Provide the [X, Y] coordinate of the cell's center where the given text is located.  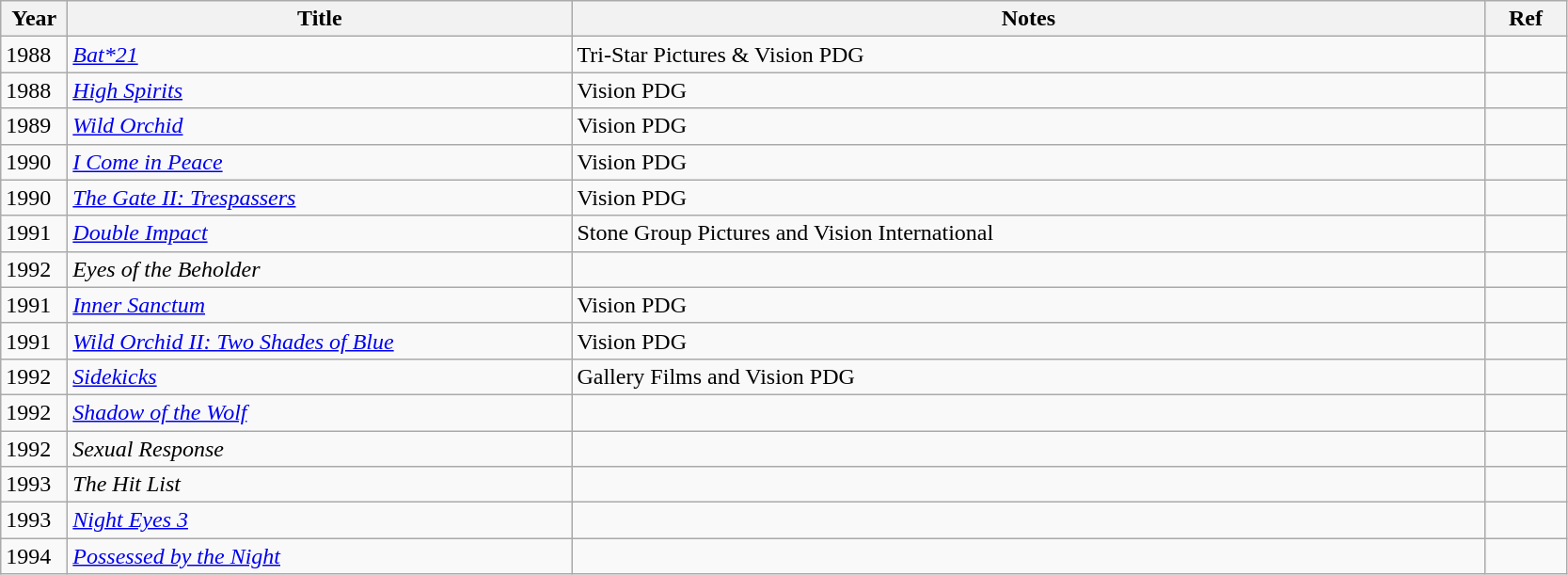
Possessed by the Night [320, 556]
Eyes of the Beholder [320, 269]
1994 [34, 556]
Tri-Star Pictures & Vision PDG [1029, 55]
Double Impact [320, 233]
Inner Sanctum [320, 305]
Night Eyes 3 [320, 520]
1989 [34, 126]
High Spirits [320, 90]
Wild Orchid II: Two Shades of Blue [320, 341]
Gallery Films and Vision PDG [1029, 376]
Notes [1029, 19]
I Come in Peace [320, 162]
Sexual Response [320, 449]
Ref [1526, 19]
Stone Group Pictures and Vision International [1029, 233]
Sidekicks [320, 376]
Shadow of the Wolf [320, 412]
Wild Orchid [320, 126]
Bat*21 [320, 55]
The Gate II: Trespassers [320, 198]
The Hit List [320, 485]
Title [320, 19]
Year [34, 19]
